For the text-containing cell, return its midpoint in (x, y) coordinate format. 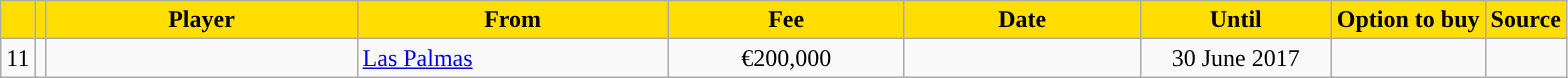
Las Palmas (512, 58)
Fee (786, 20)
Source (1526, 20)
Until (1236, 20)
Player (202, 20)
Date (1022, 20)
From (512, 20)
11 (18, 58)
30 June 2017 (1236, 58)
Option to buy (1408, 20)
€200,000 (786, 58)
